Scan for the cell matching the given text and deliver its [X, Y] coordinate at center. 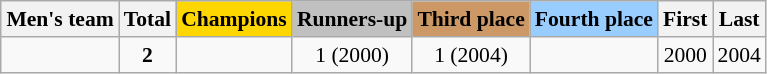
1 (2000) [352, 55]
Champions [234, 19]
2 [148, 55]
Total [148, 19]
First [685, 19]
Runners-up [352, 19]
2000 [685, 55]
Fourth place [594, 19]
1 (2004) [470, 55]
2004 [740, 55]
Last [740, 19]
Third place [470, 19]
Men's team [60, 19]
